Output the [X, Y] coordinate of the center of the cell containing the given text.  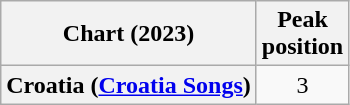
Croatia (Croatia Songs) [129, 85]
Chart (2023) [129, 34]
3 [302, 85]
Peakposition [302, 34]
